Return the [X, Y] coordinate for the center point of the cell that contains the specified text.  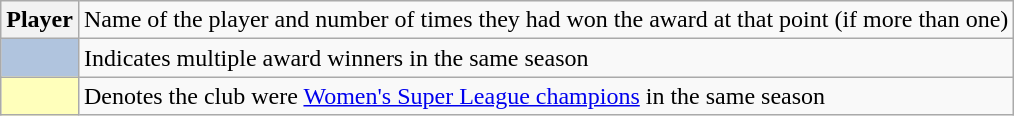
Denotes the club were Women's Super League champions in the same season [546, 96]
Name of the player and number of times they had won the award at that point (if more than one) [546, 20]
Indicates multiple award winners in the same season [546, 58]
Player [40, 20]
